Provide the [x, y] coordinate of the cell's center where the given text is located.  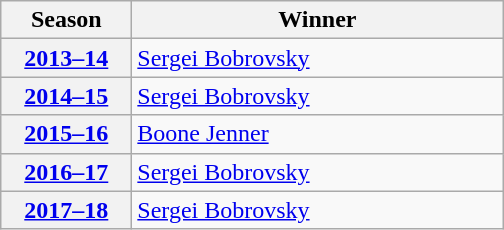
Season [66, 20]
Boone Jenner [318, 134]
2016–17 [66, 172]
2017–18 [66, 210]
Winner [318, 20]
2015–16 [66, 134]
2014–15 [66, 96]
2013–14 [66, 58]
